Return the [X, Y] coordinate for the center point of the cell that contains the specified text.  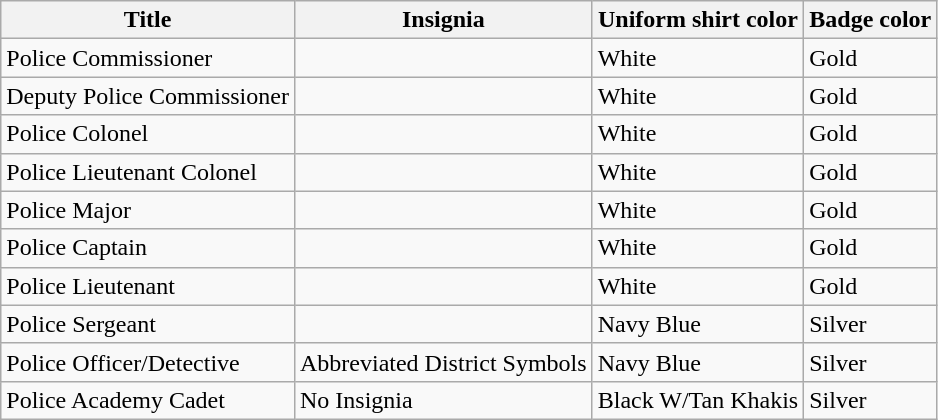
Police Lieutenant Colonel [148, 172]
Abbreviated District Symbols [443, 362]
Uniform shirt color [698, 20]
Police Academy Cadet [148, 400]
Police Sergeant [148, 324]
No Insignia [443, 400]
Badge color [870, 20]
Police Officer/Detective [148, 362]
Deputy Police Commissioner [148, 96]
Police Captain [148, 248]
Black W/Tan Khakis [698, 400]
Police Commissioner [148, 58]
Police Lieutenant [148, 286]
Police Colonel [148, 134]
Title [148, 20]
Insignia [443, 20]
Police Major [148, 210]
